Output the (X, Y) coordinate of the center of the cell containing the given text.  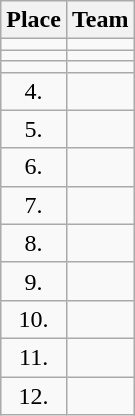
12. (34, 395)
9. (34, 281)
Team (100, 20)
7. (34, 205)
11. (34, 357)
6. (34, 167)
8. (34, 243)
10. (34, 319)
5. (34, 129)
4. (34, 91)
Place (34, 20)
